From the cell containing the given text, extract its center point as [x, y] coordinate. 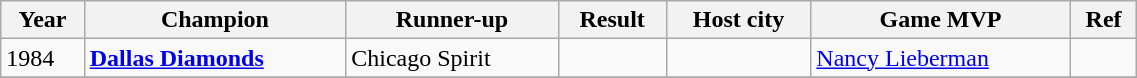
Host city [738, 20]
Year [42, 20]
Chicago Spirit [452, 58]
Game MVP [940, 20]
Runner-up [452, 20]
Dallas Diamonds [215, 58]
Ref [1104, 20]
1984 [42, 58]
Champion [215, 20]
Result [612, 20]
Nancy Lieberman [940, 58]
